Output the (x, y) coordinate of the center of the cell containing the given text.  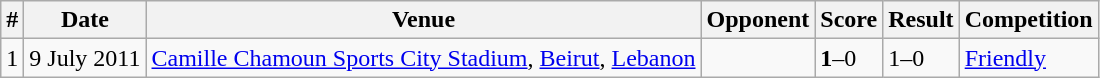
1 (12, 58)
Competition (1028, 20)
Date (85, 20)
9 July 2011 (85, 58)
# (12, 20)
Venue (424, 20)
Camille Chamoun Sports City Stadium, Beirut, Lebanon (424, 58)
Opponent (758, 20)
Score (849, 20)
Result (921, 20)
Friendly (1028, 58)
